Determine the [X, Y] coordinate at the center of the cell enclosing the given text.  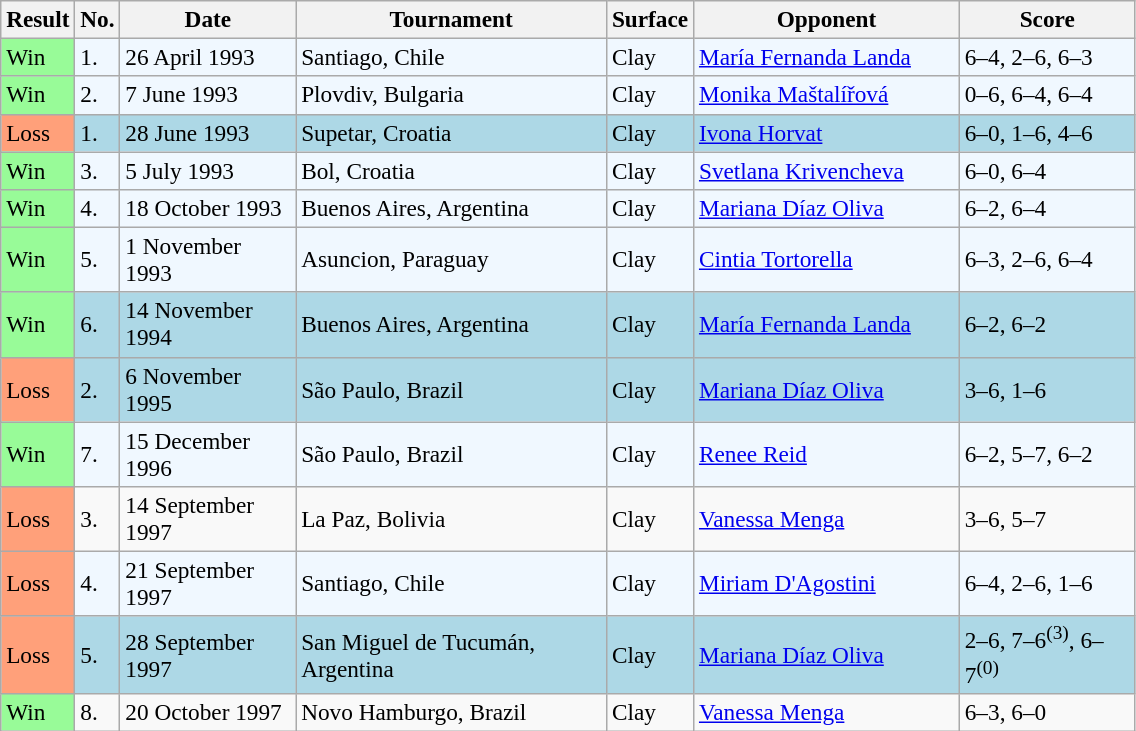
Plovdiv, Bulgaria [452, 95]
21 September 1997 [208, 584]
26 April 1993 [208, 57]
Tournament [452, 19]
No. [98, 19]
Opponent [827, 19]
14 November 1994 [208, 324]
Supetar, Croatia [452, 133]
20 October 1997 [208, 712]
8. [98, 712]
14 September 1997 [208, 518]
1 November 1993 [208, 260]
Score [1047, 19]
3–6, 5–7 [1047, 518]
28 September 1997 [208, 654]
6–3, 2–6, 6–4 [1047, 260]
Result [38, 19]
2–6, 7–6(3), 6–7(0) [1047, 654]
6–0, 1–6, 4–6 [1047, 133]
Cintia Tortorella [827, 260]
Date [208, 19]
6. [98, 324]
Novo Hamburgo, Brazil [452, 712]
0–6, 6–4, 6–4 [1047, 95]
Svetlana Krivencheva [827, 170]
15 December 1996 [208, 454]
6–4, 2–6, 6–3 [1047, 57]
6–2, 5–7, 6–2 [1047, 454]
Asuncion, Paraguay [452, 260]
6–2, 6–2 [1047, 324]
18 October 1993 [208, 208]
5 July 1993 [208, 170]
6–4, 2–6, 1–6 [1047, 584]
7 June 1993 [208, 95]
Ivona Horvat [827, 133]
Surface [650, 19]
6–3, 6–0 [1047, 712]
6–0, 6–4 [1047, 170]
Bol, Croatia [452, 170]
28 June 1993 [208, 133]
Monika Maštalířová [827, 95]
3–6, 1–6 [1047, 390]
6–2, 6–4 [1047, 208]
Renee Reid [827, 454]
6 November 1995 [208, 390]
La Paz, Bolivia [452, 518]
San Miguel de Tucumán, Argentina [452, 654]
7. [98, 454]
Miriam D'Agostini [827, 584]
